Return [x, y] of the center of cell containing provided text 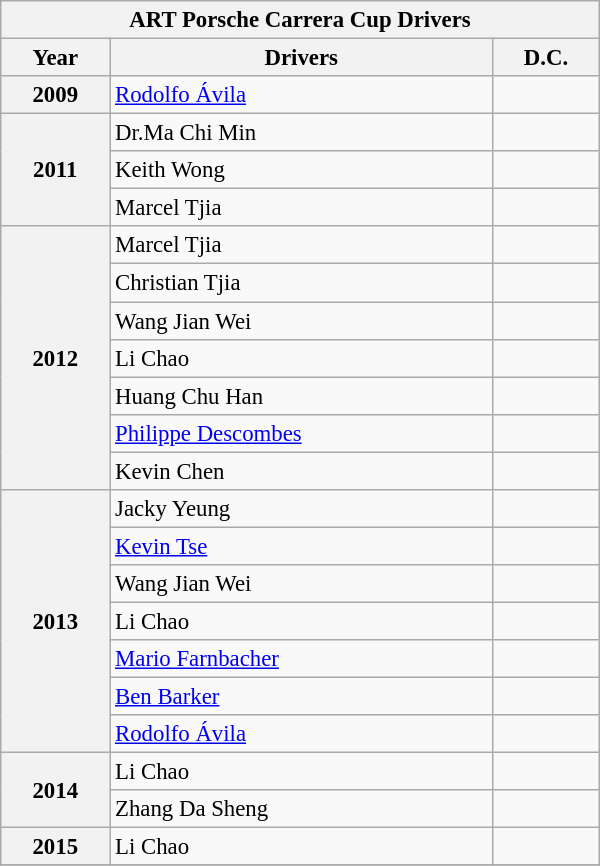
Huang Chu Han [302, 396]
Dr.Ma Chi Min [302, 133]
Ben Barker [302, 697]
Philippe Descombes [302, 433]
Keith Wong [302, 170]
D.C. [546, 58]
2014 [56, 790]
Drivers [302, 58]
Mario Farnbacher [302, 659]
Kevin Chen [302, 471]
Zhang Da Sheng [302, 809]
2009 [56, 95]
ART Porsche Carrera Cup Drivers [300, 20]
2011 [56, 170]
2015 [56, 847]
Year [56, 58]
2013 [56, 622]
Christian Tjia [302, 283]
Jacky Yeung [302, 509]
2012 [56, 358]
Kevin Tse [302, 546]
